Return [X, Y] of the center of cell containing provided text 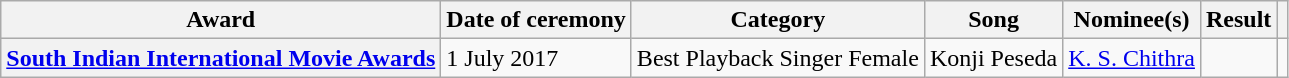
Result [1238, 20]
K. S. Chithra [1132, 58]
Nominee(s) [1132, 20]
South Indian International Movie Awards [221, 58]
Category [778, 20]
1 July 2017 [536, 58]
Award [221, 20]
Date of ceremony [536, 20]
Best Playback Singer Female [778, 58]
Konji Peseda [993, 58]
Song [993, 20]
